Pinpoint the cell where the given text exists, returning its [X, Y] midpoint coordinate. 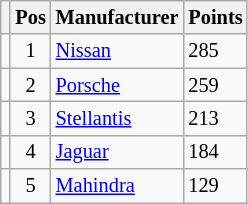
Points [215, 17]
285 [215, 51]
Pos [30, 17]
Manufacturer [118, 17]
3 [30, 118]
Porsche [118, 85]
5 [30, 186]
184 [215, 152]
4 [30, 152]
213 [215, 118]
Mahindra [118, 186]
259 [215, 85]
1 [30, 51]
Nissan [118, 51]
Jaguar [118, 152]
129 [215, 186]
Stellantis [118, 118]
2 [30, 85]
